Determine the (x, y) coordinate at the center of the cell enclosing the given text.  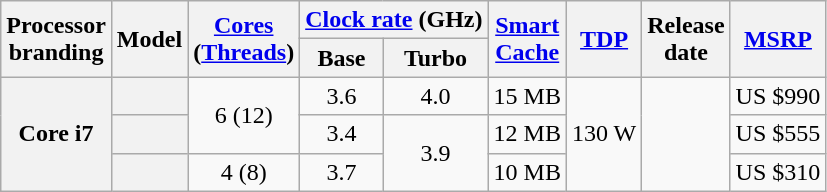
130 W (604, 134)
Base (342, 58)
3.4 (342, 134)
Model (149, 39)
US $555 (778, 134)
3.7 (342, 172)
3.6 (342, 96)
Cores(Threads) (244, 39)
3.9 (436, 153)
US $990 (778, 96)
6 (12) (244, 115)
US $310 (778, 172)
4.0 (436, 96)
10 MB (527, 172)
15 MB (527, 96)
12 MB (527, 134)
Core i7 (56, 134)
Clock rate (GHz) (394, 20)
Processorbranding (56, 39)
Releasedate (686, 39)
4 (8) (244, 172)
TDP (604, 39)
MSRP (778, 39)
Turbo (436, 58)
SmartCache (527, 39)
